From the cell containing the given text, extract its center point as [x, y] coordinate. 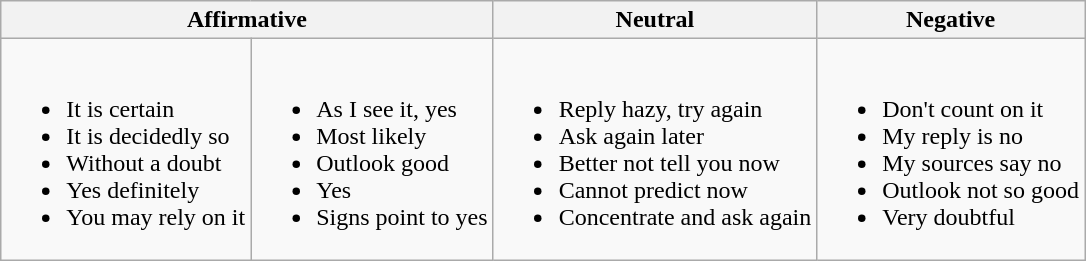
It is certainIt is decidedly soWithout a doubtYes definitelyYou may rely on it [126, 150]
Negative [951, 20]
Reply hazy, try againAsk again laterBetter not tell you nowCannot predict nowConcentrate and ask again [655, 150]
Don't count on itMy reply is noMy sources say noOutlook not so goodVery doubtful [951, 150]
As I see it, yesMost likelyOutlook goodYesSigns point to yes [372, 150]
Neutral [655, 20]
Affirmative [247, 20]
